Output the [x, y] coordinate of the center of the cell containing the given text.  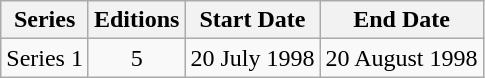
Editions [136, 20]
Series [45, 20]
Series 1 [45, 58]
5 [136, 58]
End Date [402, 20]
Start Date [252, 20]
20 July 1998 [252, 58]
20 August 1998 [402, 58]
